Locate the cell with the specified text and output its (X, Y) center coordinate. 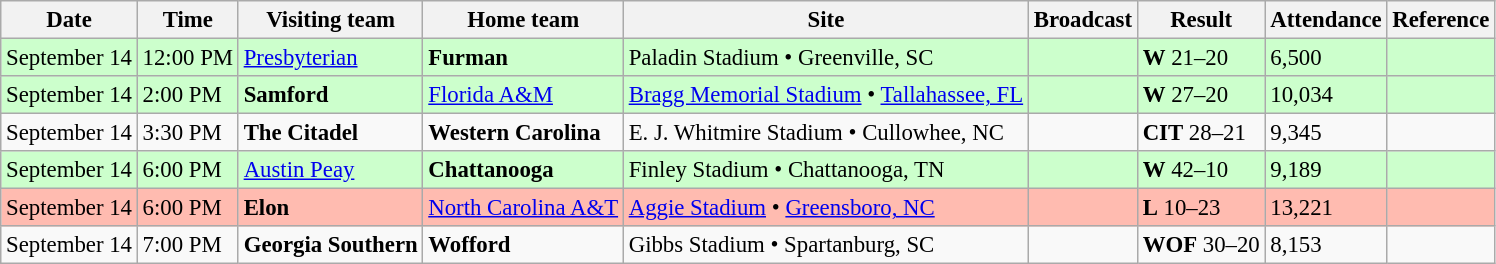
Broadcast (1082, 20)
W 27–20 (1201, 95)
2:00 PM (188, 95)
12:00 PM (188, 58)
Samford (330, 95)
13,221 (1326, 208)
7:00 PM (188, 245)
Reference (1441, 20)
9,189 (1326, 170)
Visiting team (330, 20)
Chattanooga (523, 170)
L 10–23 (1201, 208)
Site (826, 20)
Aggie Stadium • Greensboro, NC (826, 208)
Furman (523, 58)
WOF 30–20 (1201, 245)
Result (1201, 20)
Paladin Stadium • Greenville, SC (826, 58)
Finley Stadium • Chattanooga, TN (826, 170)
8,153 (1326, 245)
3:30 PM (188, 133)
9,345 (1326, 133)
W 42–10 (1201, 170)
Presbyterian (330, 58)
Austin Peay (330, 170)
Time (188, 20)
Home team (523, 20)
Western Carolina (523, 133)
10,034 (1326, 95)
Date (69, 20)
W 21–20 (1201, 58)
The Citadel (330, 133)
Wofford (523, 245)
Attendance (1326, 20)
Elon (330, 208)
CIT 28–21 (1201, 133)
North Carolina A&T (523, 208)
Georgia Southern (330, 245)
6,500 (1326, 58)
Bragg Memorial Stadium • Tallahassee, FL (826, 95)
Florida A&M (523, 95)
Gibbs Stadium • Spartanburg, SC (826, 245)
E. J. Whitmire Stadium • Cullowhee, NC (826, 133)
